Locate the cell with the specified text and output its (x, y) center coordinate. 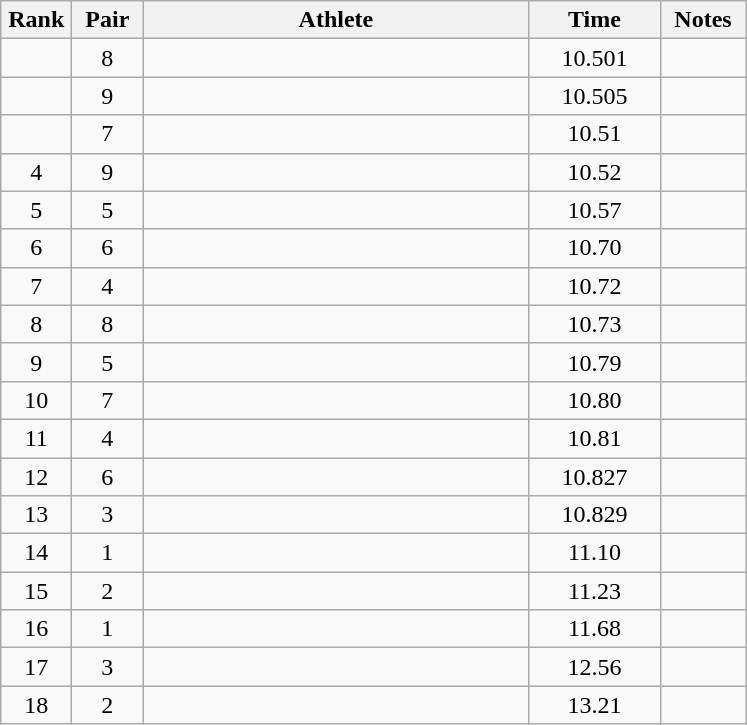
10.81 (594, 438)
16 (36, 629)
10.80 (594, 400)
11.23 (594, 591)
Athlete (336, 20)
13.21 (594, 705)
Notes (703, 20)
10.829 (594, 515)
Time (594, 20)
10.52 (594, 172)
10.501 (594, 58)
10.79 (594, 362)
11.68 (594, 629)
10.505 (594, 96)
10.51 (594, 134)
13 (36, 515)
15 (36, 591)
11.10 (594, 553)
12 (36, 477)
10.827 (594, 477)
10.73 (594, 324)
Rank (36, 20)
14 (36, 553)
18 (36, 705)
10.57 (594, 210)
10.72 (594, 286)
11 (36, 438)
12.56 (594, 667)
17 (36, 667)
10.70 (594, 248)
Pair (108, 20)
10 (36, 400)
